Extract the (x, y) coordinate from the center of the cell holding the provided text.  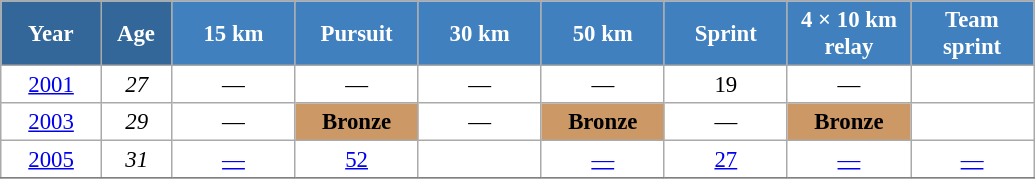
30 km (480, 34)
2003 (52, 122)
Age (136, 34)
Pursuit (356, 34)
52 (356, 160)
50 km (602, 34)
15 km (234, 34)
2001 (52, 85)
2005 (52, 160)
19 (726, 85)
Year (52, 34)
29 (136, 122)
Sprint (726, 34)
4 × 10 km relay (848, 34)
Team sprint (972, 34)
31 (136, 160)
